Return (X, Y) of the center of cell containing provided text 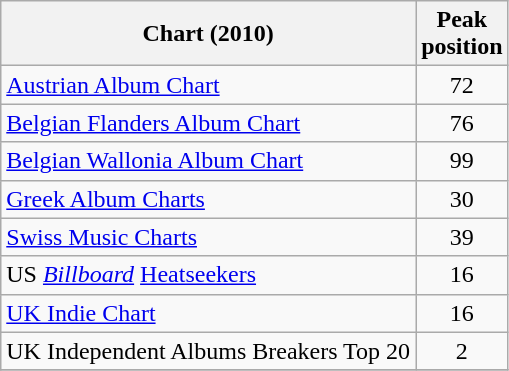
76 (462, 123)
Belgian Wallonia Album Chart (208, 161)
30 (462, 199)
UK Indie Chart (208, 313)
Austrian Album Chart (208, 85)
99 (462, 161)
Belgian Flanders Album Chart (208, 123)
Peakposition (462, 34)
Swiss Music Charts (208, 237)
Chart (2010) (208, 34)
UK Independent Albums Breakers Top 20 (208, 351)
US Billboard Heatseekers (208, 275)
39 (462, 237)
Greek Album Charts (208, 199)
2 (462, 351)
72 (462, 85)
